Provide the [x, y] coordinate of the cell's center where the given text is located.  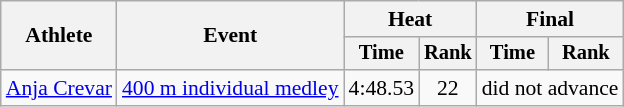
400 m individual medley [230, 88]
Anja Crevar [59, 88]
Event [230, 36]
4:48.53 [382, 88]
22 [448, 88]
did not advance [550, 88]
Final [550, 19]
Heat [410, 19]
Athlete [59, 36]
